Find where the given text appears and provide that cell's center as [X, Y] coordinate. 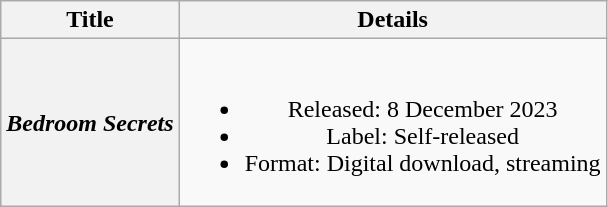
Details [392, 20]
Released: 8 December 2023Label: Self-releasedFormat: Digital download, streaming [392, 122]
Title [90, 20]
Bedroom Secrets [90, 122]
